Return the [X, Y] coordinate for the center point of the cell that contains the specified text.  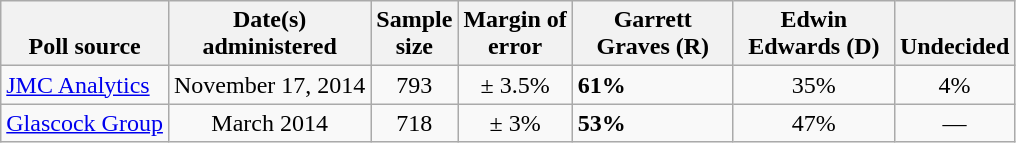
35% [814, 85]
793 [414, 85]
53% [652, 123]
GarrettGraves (R) [652, 34]
Samplesize [414, 34]
47% [814, 123]
4% [954, 85]
61% [652, 85]
Margin oferror [515, 34]
March 2014 [269, 123]
Glascock Group [85, 123]
± 3.5% [515, 85]
± 3% [515, 123]
Undecided [954, 34]
EdwinEdwards (D) [814, 34]
November 17, 2014 [269, 85]
718 [414, 123]
Date(s)administered [269, 34]
Poll source [85, 34]
— [954, 123]
JMC Analytics [85, 85]
